For the text-containing cell, return its midpoint in (x, y) coordinate format. 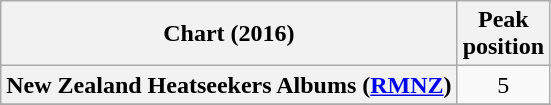
Peak position (503, 34)
5 (503, 85)
New Zealand Heatseekers Albums (RMNZ) (229, 85)
Chart (2016) (229, 34)
